Output the [x, y] coordinate of the center of the cell containing the given text.  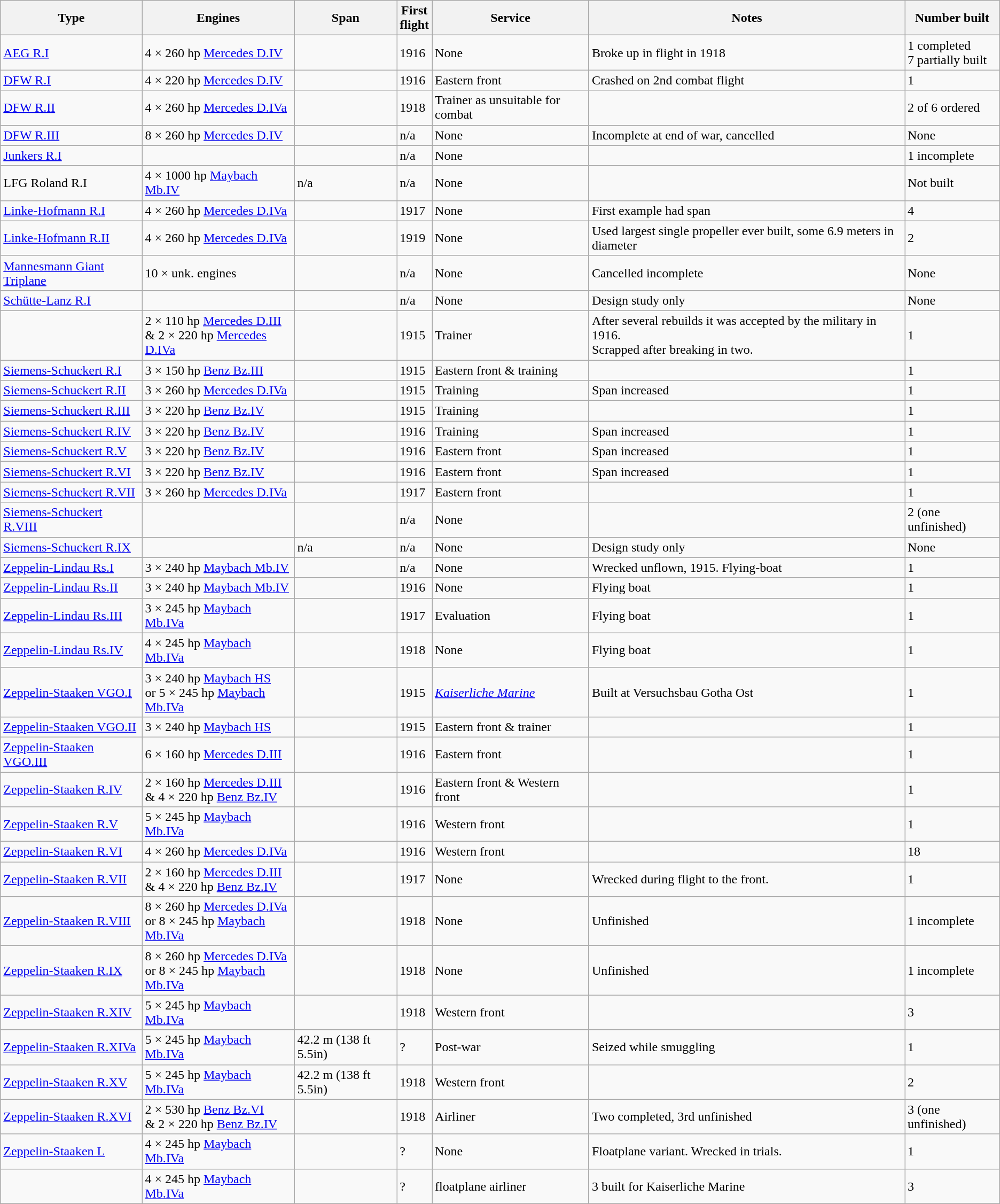
Zeppelin-Staaken R.IV [72, 789]
Zeppelin-Staaken R.VII [72, 880]
Kaiserliche Marine [511, 692]
3 × 150 hp Benz Bz.III [218, 370]
Linke-Hofmann R.II [72, 238]
Zeppelin-Lindau Rs.II [72, 588]
Zeppelin-Staaken R.XV [72, 1082]
AEG R.I [72, 52]
Siemens-Schuckert R.VIII [72, 519]
2 (one unfinished) [952, 519]
DFW R.I [72, 80]
1919 [415, 238]
Zeppelin-Staaken R.IX [72, 970]
Not built [952, 183]
Cancelled incomplete [747, 273]
First example had span [747, 211]
Zeppelin-Staaken R.XIVa [72, 1047]
2 × 530 hp Benz Bz.VI& 2 × 220 hp Benz Bz.IV [218, 1117]
3 × 240 hp Maybach HS [218, 727]
Zeppelin-Staaken R.XIV [72, 1012]
18 [952, 852]
8 × 260 hp Mercedes D.IV [218, 135]
Zeppelin-Staaken R.VI [72, 852]
Crashed on 2nd combat flight [747, 80]
4 [952, 211]
Evaluation [511, 616]
Zeppelin-Lindau Rs.IV [72, 650]
6 × 160 hp Mercedes D.III [218, 755]
Engines [218, 18]
Junkers R.I [72, 156]
Trainer [511, 335]
Siemens-Schuckert R.III [72, 411]
Wrecked during flight to the front. [747, 880]
Eastern front & training [511, 370]
Type [72, 18]
Span [346, 18]
Siemens-Schuckert R.VII [72, 492]
Seized while smuggling [747, 1047]
Airliner [511, 1117]
Two completed, 3rd unfinished [747, 1117]
Siemens-Schuckert R.IX [72, 547]
10 × unk. engines [218, 273]
Siemens-Schuckert R.IV [72, 431]
Zeppelin-Staaken VGO.III [72, 755]
Trainer as unsuitable for combat [511, 108]
Zeppelin-Lindau Rs.III [72, 616]
2 of 6 ordered [952, 108]
Siemens-Schuckert R.I [72, 370]
floatplane airliner [511, 1186]
Service [511, 18]
Wrecked unflown, 1915. Flying-boat [747, 568]
3 × 245 hp Maybach Mb.IVa [218, 616]
4 × 1000 hp Maybach Mb.IV [218, 183]
4 × 220 hp Mercedes D.IV [218, 80]
Zeppelin-Lindau Rs.I [72, 568]
Siemens-Schuckert R.II [72, 391]
4 × 260 hp Mercedes D.IV [218, 52]
Zeppelin-Staaken R.XVI [72, 1117]
Incomplete at end of war, cancelled [747, 135]
3 (one unfinished) [952, 1117]
Eastern front & trainer [511, 727]
Schütte-Lanz R.I [72, 300]
Broke up in flight in 1918 [747, 52]
Number built [952, 18]
Mannesmann Giant Triplane [72, 273]
After several rebuilds it was accepted by the military in 1916.Scrapped after breaking in two. [747, 335]
Zeppelin-Staaken VGO.I [72, 692]
2 × 110 hp Mercedes D.III& 2 × 220 hp Mercedes D.IVa [218, 335]
DFW R.II [72, 108]
Zeppelin-Staaken VGO.II [72, 727]
Used largest single propeller ever built, some 6.9 meters in diameter [747, 238]
3 × 240 hp Maybach HSor 5 × 245 hp Maybach Mb.IVa [218, 692]
1 completed7 partially built [952, 52]
Post-war [511, 1047]
Notes [747, 18]
Siemens-Schuckert R.V [72, 452]
Zeppelin-Staaken R.VIII [72, 921]
Firstflight [415, 18]
LFG Roland R.I [72, 183]
3 built for Kaiserliche Marine [747, 1186]
Siemens-Schuckert R.VI [72, 472]
Built at Versuchsbau Gotha Ost [747, 692]
Zeppelin-Staaken L [72, 1151]
Zeppelin-Staaken R.V [72, 824]
Eastern front & Western front [511, 789]
Linke-Hofmann R.I [72, 211]
Floatplane variant. Wrecked in trials. [747, 1151]
DFW R.III [72, 135]
